For the text-containing cell, return its midpoint in (x, y) coordinate format. 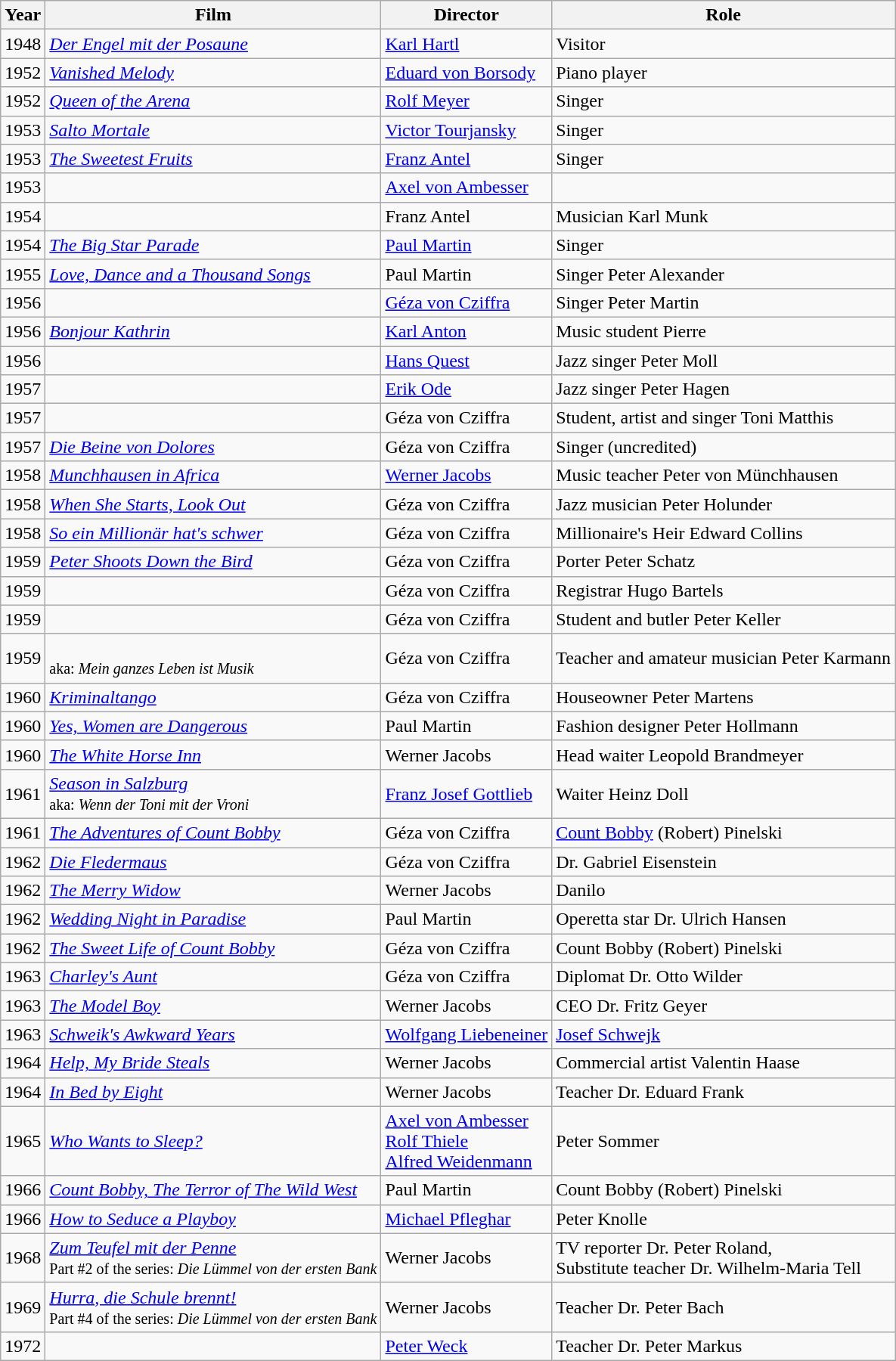
Bonjour Kathrin (213, 331)
Axel von Ambesser (467, 188)
Teacher Dr. Peter Bach (724, 1307)
Dr. Gabriel Eisenstein (724, 861)
Peter Shoots Down the Bird (213, 562)
Director (467, 15)
Michael Pfleghar (467, 1219)
Peter Weck (467, 1346)
Peter Sommer (724, 1141)
Commercial artist Valentin Haase (724, 1063)
Help, My Bride Steals (213, 1063)
Erik Ode (467, 389)
Fashion designer Peter Hollmann (724, 726)
Teacher Dr. Eduard Frank (724, 1092)
Student and butler Peter Keller (724, 619)
Salto Mortale (213, 130)
1972 (23, 1346)
Victor Tourjansky (467, 130)
The Sweetest Fruits (213, 159)
Diplomat Dr. Otto Wilder (724, 977)
Porter Peter Schatz (724, 562)
Love, Dance and a Thousand Songs (213, 274)
1955 (23, 274)
Singer Peter Martin (724, 302)
Film (213, 15)
Waiter Heinz Doll (724, 794)
Karl Anton (467, 331)
The Big Star Parade (213, 245)
Music teacher Peter von Münchhausen (724, 476)
Karl Hartl (467, 44)
Piano player (724, 73)
Schweik's Awkward Years (213, 1034)
Year (23, 15)
TV reporter Dr. Peter Roland,Substitute teacher Dr. Wilhelm-Maria Tell (724, 1258)
Die Fledermaus (213, 861)
Teacher Dr. Peter Markus (724, 1346)
1965 (23, 1141)
Music student Pierre (724, 331)
Wolfgang Liebeneiner (467, 1034)
Rolf Meyer (467, 101)
Eduard von Borsody (467, 73)
Hurra, die Schule brennt!Part #4 of the series: Die Lümmel von der ersten Bank (213, 1307)
1968 (23, 1258)
Role (724, 15)
Head waiter Leopold Brandmeyer (724, 755)
Jazz singer Peter Moll (724, 361)
The Adventures of Count Bobby (213, 832)
Jazz musician Peter Holunder (724, 504)
Munchhausen in Africa (213, 476)
Houseowner Peter Martens (724, 697)
Hans Quest (467, 361)
Operetta star Dr. Ulrich Hansen (724, 919)
Registrar Hugo Bartels (724, 591)
Zum Teufel mit der PennePart #2 of the series: Die Lümmel von der ersten Bank (213, 1258)
1948 (23, 44)
Singer Peter Alexander (724, 274)
Franz Josef Gottlieb (467, 794)
Charley's Aunt (213, 977)
Visitor (724, 44)
Peter Knolle (724, 1219)
Vanished Melody (213, 73)
Danilo (724, 891)
The White Horse Inn (213, 755)
Musician Karl Munk (724, 216)
CEO Dr. Fritz Geyer (724, 1006)
The Model Boy (213, 1006)
In Bed by Eight (213, 1092)
aka: Mein ganzes Leben ist Musik (213, 658)
So ein Millionär hat's schwer (213, 533)
Count Bobby, The Terror of The Wild West (213, 1190)
Kriminaltango (213, 697)
Teacher and amateur musician Peter Karmann (724, 658)
Jazz singer Peter Hagen (724, 389)
How to Seduce a Playboy (213, 1219)
1969 (23, 1307)
Season in Salzburgaka: Wenn der Toni mit der Vroni (213, 794)
The Sweet Life of Count Bobby (213, 948)
Singer (uncredited) (724, 447)
Who Wants to Sleep? (213, 1141)
Yes, Women are Dangerous (213, 726)
When She Starts, Look Out (213, 504)
Wedding Night in Paradise (213, 919)
Student, artist and singer Toni Matthis (724, 418)
Josef Schwejk (724, 1034)
Millionaire's Heir Edward Collins (724, 533)
The Merry Widow (213, 891)
Der Engel mit der Posaune (213, 44)
Axel von AmbesserRolf ThieleAlfred Weidenmann (467, 1141)
Queen of the Arena (213, 101)
Die Beine von Dolores (213, 447)
